Output the [X, Y] coordinate of the center of the cell containing the given text.  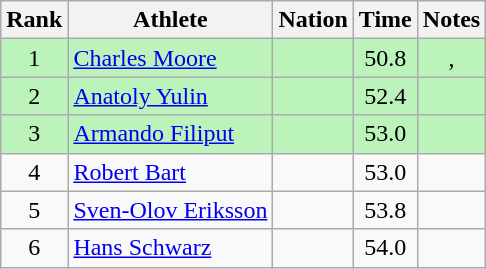
Anatoly Yulin [170, 96]
1 [34, 58]
Notes [451, 20]
3 [34, 134]
Athlete [170, 20]
Rank [34, 20]
4 [34, 172]
Hans Schwarz [170, 248]
5 [34, 210]
50.8 [385, 58]
Robert Bart [170, 172]
Armando Filiput [170, 134]
Charles Moore [170, 58]
54.0 [385, 248]
, [451, 58]
53.8 [385, 210]
Nation [313, 20]
52.4 [385, 96]
6 [34, 248]
Time [385, 20]
Sven-Olov Eriksson [170, 210]
2 [34, 96]
